From the cell containing the given text, extract its center point as (x, y) coordinate. 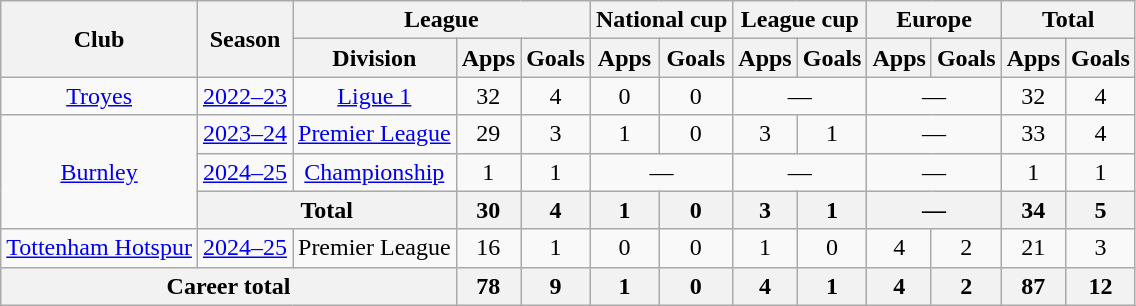
Troyes (100, 96)
5 (1101, 210)
Championship (374, 172)
Ligue 1 (374, 96)
78 (488, 286)
87 (1033, 286)
16 (488, 248)
34 (1033, 210)
33 (1033, 134)
2022–23 (244, 96)
30 (488, 210)
12 (1101, 286)
Burnley (100, 172)
21 (1033, 248)
9 (556, 286)
League (441, 20)
Europe (934, 20)
Career total (228, 286)
29 (488, 134)
Division (374, 58)
Tottenham Hotspur (100, 248)
2023–24 (244, 134)
National cup (661, 20)
League cup (800, 20)
Club (100, 39)
Season (244, 39)
